Search for the cell housing the specified text and yield its (x, y) center coordinate. 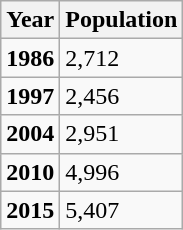
2,712 (122, 58)
Year (30, 20)
4,996 (122, 172)
1986 (30, 58)
Population (122, 20)
1997 (30, 96)
5,407 (122, 210)
2,456 (122, 96)
2010 (30, 172)
2,951 (122, 134)
2004 (30, 134)
2015 (30, 210)
